Return (x, y) of the center of cell containing provided text 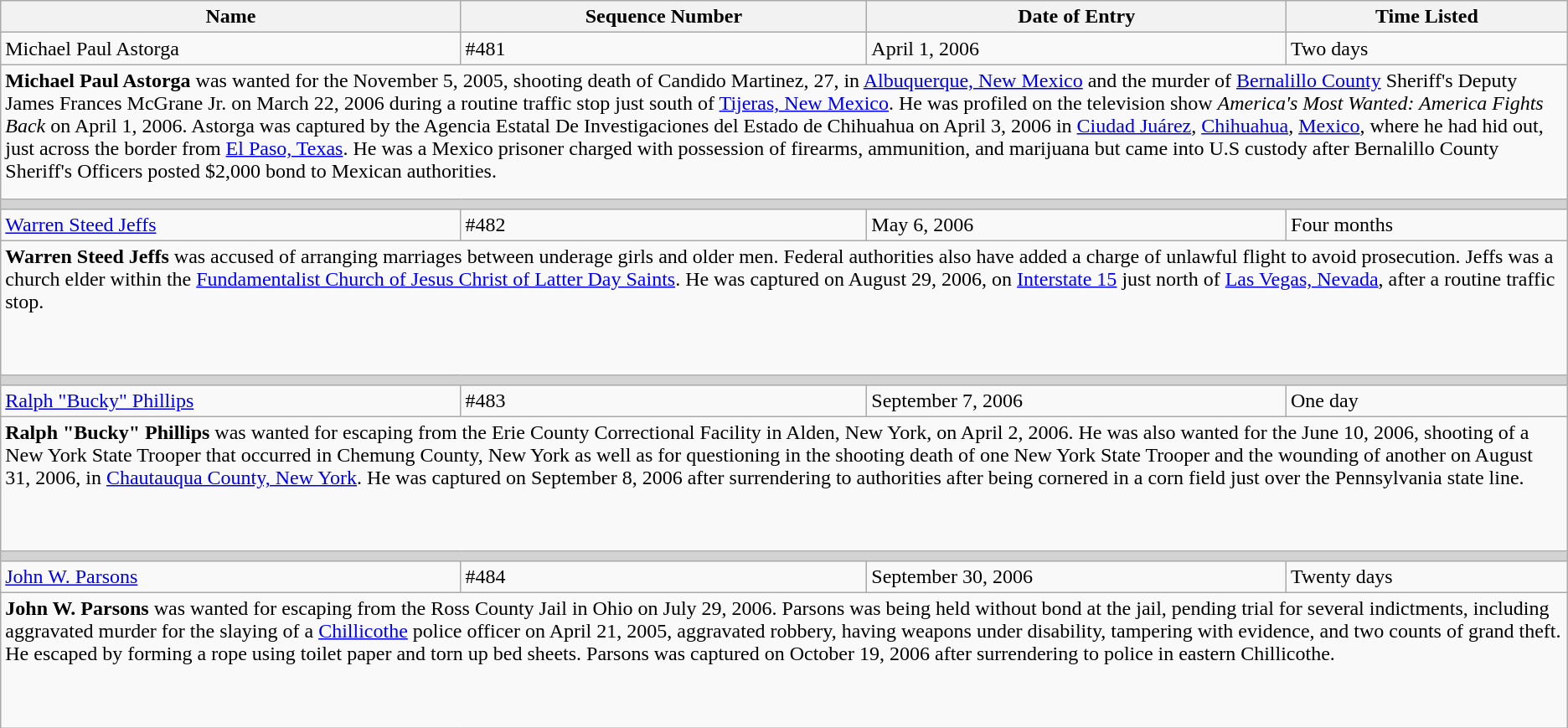
Four months (1427, 225)
Twenty days (1427, 576)
Date of Entry (1077, 17)
#481 (663, 49)
Time Listed (1427, 17)
#483 (663, 400)
#484 (663, 576)
John W. Parsons (231, 576)
Sequence Number (663, 17)
May 6, 2006 (1077, 225)
Ralph "Bucky" Phillips (231, 400)
September 7, 2006 (1077, 400)
Michael Paul Astorga (231, 49)
#482 (663, 225)
Two days (1427, 49)
One day (1427, 400)
April 1, 2006 (1077, 49)
Warren Steed Jeffs (231, 225)
September 30, 2006 (1077, 576)
Name (231, 17)
